Capture the cell that displays the provided text and extract its (X, Y) central coordinate. 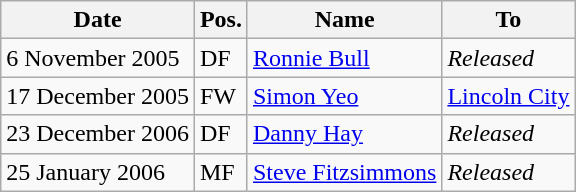
17 December 2005 (98, 96)
FW (220, 96)
Lincoln City (508, 96)
6 November 2005 (98, 58)
Ronnie Bull (344, 58)
Danny Hay (344, 134)
Steve Fitzsimmons (344, 172)
Pos. (220, 20)
Date (98, 20)
23 December 2006 (98, 134)
Name (344, 20)
To (508, 20)
MF (220, 172)
Simon Yeo (344, 96)
25 January 2006 (98, 172)
